Provide the (X, Y) coordinate of the cell's center where the given text is located.  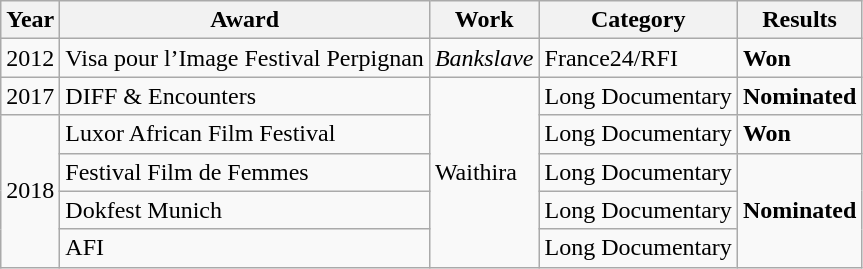
2017 (30, 96)
Year (30, 20)
Award (245, 20)
DIFF & Encounters (245, 96)
Festival Film de Femmes (245, 172)
Bankslave (484, 58)
Luxor African Film Festival (245, 134)
Visa pour l’Image Festival Perpignan (245, 58)
Results (799, 20)
Work (484, 20)
France24/RFI (638, 58)
Category (638, 20)
Dokfest Munich (245, 210)
AFI (245, 248)
2018 (30, 191)
2012 (30, 58)
Waithira (484, 172)
